For the text-containing cell, return its midpoint in (x, y) coordinate format. 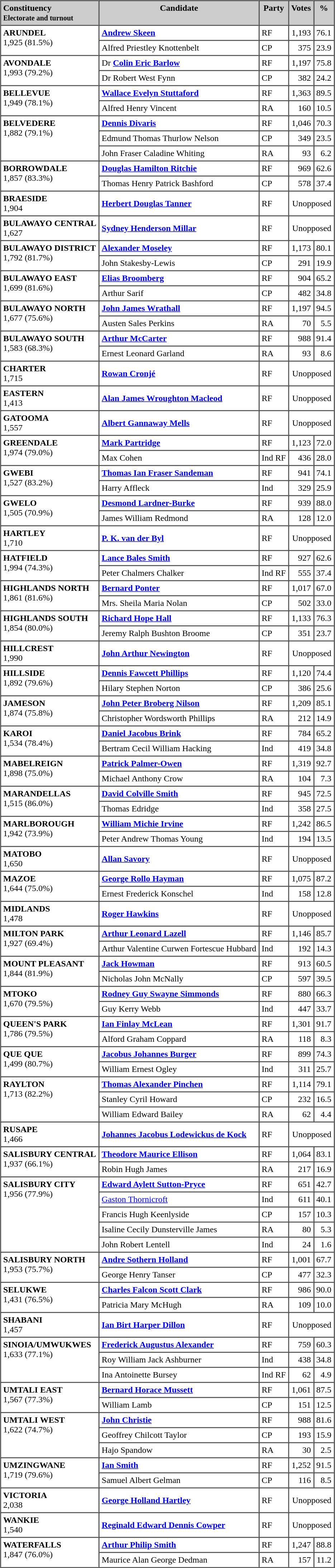
436 (301, 458)
291 (301, 263)
MARANDELLAS1,515 (86.0%) (50, 801)
Arthur Philip Smith (179, 1545)
Albert Gannaway Mells (179, 423)
Alfred Priestley Knottenbelt (179, 48)
Dr Robert West Fynn (179, 78)
76.3 (324, 618)
Alan James Wroughton Macleod (179, 398)
John James Wrathall (179, 308)
Max Cohen (179, 458)
William Michie Irvine (179, 824)
BULAWAYO NORTH1,677 (75.6%) (50, 316)
BULAWAYO EAST1,699 (81.6%) (50, 286)
70 (301, 323)
P. K. van der Byl (179, 538)
72.0 (324, 443)
1,173 (301, 248)
386 (301, 688)
4.4 (324, 1115)
42.7 (324, 1184)
8.3 (324, 1039)
Thomas Alexander Pinchen (179, 1084)
555 (301, 573)
7.3 (324, 779)
Lance Bales Smith (179, 558)
6.2 (324, 153)
16.5 (324, 1100)
10.5 (324, 108)
1,301 (301, 1024)
Mark Partridge (179, 443)
351 (301, 633)
Arthur Valentine Curwen Fortescue Hubbard (179, 949)
Geoffrey Chilcott Taylor (179, 1435)
88.8 (324, 1545)
Daniel Jacobus Brink (179, 734)
118 (301, 1039)
BELLEVUE1,949 (78.1%) (50, 100)
27.5 (324, 809)
Thomas Henry Patrick Bashford (179, 183)
33.0 (324, 603)
Roger Hawkins (179, 913)
Dennis Divaris (179, 123)
90.0 (324, 1290)
Stanley Cyril Howard (179, 1100)
SHABANI1,457 (50, 1324)
80.1 (324, 248)
1,017 (301, 588)
Allan Savory (179, 859)
HILLSIDE1,892 (79.6%) (50, 681)
11.2 (324, 1560)
24 (301, 1244)
85.7 (324, 934)
1,319 (301, 764)
19.9 (324, 263)
24.2 (324, 78)
1,001 (301, 1259)
74.3 (324, 1054)
194 (301, 839)
10.3 (324, 1214)
BORROWDALE1,857 (83.3%) (50, 176)
23.9 (324, 48)
JAMESON1,874 (75.8%) (50, 711)
1,114 (301, 1084)
8.5 (324, 1480)
1,075 (301, 879)
Isaline Cecily Dunsterville James (179, 1229)
913 (301, 964)
William Lamb (179, 1405)
4.9 (324, 1375)
Andrew Skeen (179, 33)
WATERFALLS1,847 (76.0%) (50, 1553)
HILLCREST1,990 (50, 653)
MILTON PARK1,927 (69.4%) (50, 941)
MABELREIGN1,898 (75.0%) (50, 771)
1,064 (301, 1154)
482 (301, 293)
Patrick Palmer-Owen (179, 764)
GATOOMA1,557 (50, 423)
128 (301, 518)
Reginald Edward Dennis Cowper (179, 1525)
212 (301, 719)
William Edward Bailey (179, 1115)
104 (301, 779)
SALISBURY NORTH1,953 (75.7%) (50, 1267)
MTOKO1,670 (79.5%) (50, 1002)
Thomas Ian Fraser Sandeman (179, 473)
HATFIELD1,994 (74.3%) (50, 565)
GWELO1,505 (70.9%) (50, 511)
5.3 (324, 1229)
349 (301, 138)
Robin Hugh James (179, 1169)
Francis Hugh Keenlyside (179, 1214)
MAZOE1,644 (75.0%) (50, 886)
Elias Broomberg (179, 278)
BULAWAYO CENTRAL1,627 (50, 228)
QUEEN'S PARK1,786 (79.5%) (50, 1032)
Edward Aylett Sutton-Pryce (179, 1184)
Rowan Cronjé (179, 373)
578 (301, 183)
% (324, 13)
Theodore Maurice Ellison (179, 1154)
GREENDALE1,974 (79.0%) (50, 451)
Nicholas John McNally (179, 979)
George Henry Tanser (179, 1275)
1,046 (301, 123)
Peter Chalmers Chalker (179, 573)
33.7 (324, 1009)
Ian Smith (179, 1465)
12.0 (324, 518)
25.7 (324, 1069)
67.0 (324, 588)
88.0 (324, 503)
30 (301, 1450)
193 (301, 1435)
Sydney Henderson Millar (179, 228)
VICTORIA2,038 (50, 1500)
Mrs. Sheila Maria Nolan (179, 603)
Gaston Thornicroft (179, 1199)
Herbert Douglas Tanner (179, 203)
382 (301, 78)
160 (301, 108)
597 (301, 979)
EASTERN1,413 (50, 398)
899 (301, 1054)
14.3 (324, 949)
116 (301, 1480)
969 (301, 168)
1,209 (301, 703)
60.5 (324, 964)
1.6 (324, 1244)
Alexander Moseley (179, 248)
HIGHLANDS SOUTH1,854 (80.0%) (50, 626)
RAYLTON1,713 (82.2%) (50, 1100)
14.9 (324, 719)
Charles Falcon Scott Clark (179, 1290)
8.6 (324, 353)
ARUNDEL1,925 (81.5%) (50, 40)
Dr Colin Eric Barlow (179, 63)
QUE QUE1,499 (80.7%) (50, 1062)
Alford Graham Coppard (179, 1039)
Samuel Albert Gelman (179, 1480)
12.8 (324, 894)
Arthur McCarter (179, 338)
UMZINGWANE1,719 (79.6%) (50, 1473)
1,193 (301, 33)
Ernest Frederick Konschel (179, 894)
15.9 (324, 1435)
John Stakesby-Lewis (179, 263)
Jacobus Johannes Burger (179, 1054)
945 (301, 794)
72.5 (324, 794)
MIDLANDS1,478 (50, 913)
79.1 (324, 1084)
HARTLEY1,710 (50, 538)
83.1 (324, 1154)
10.0 (324, 1305)
AVONDALE1,993 (79.2%) (50, 70)
23.7 (324, 633)
70.3 (324, 123)
SINOIA/UMWUKWES1,633 (77.1%) (50, 1360)
5.5 (324, 323)
CHARTER1,715 (50, 373)
23.5 (324, 138)
939 (301, 503)
Hilary Stephen Norton (179, 688)
447 (301, 1009)
James William Redmond (179, 518)
Desmond Lardner-Burke (179, 503)
329 (301, 488)
375 (301, 48)
David Colville Smith (179, 794)
784 (301, 734)
67.7 (324, 1259)
502 (301, 603)
Ernest Leonard Garland (179, 353)
85.1 (324, 703)
16.9 (324, 1169)
Candidate (179, 13)
25.6 (324, 688)
419 (301, 749)
880 (301, 994)
Peter Andrew Thomas Young (179, 839)
Harry Affleck (179, 488)
1,242 (301, 824)
Austen Sales Perkins (179, 323)
86.5 (324, 824)
232 (301, 1100)
1,247 (301, 1545)
MOUNT PLEASANT1,844 (81.9%) (50, 971)
HIGHLANDS NORTH1,861 (81.6%) (50, 595)
311 (301, 1069)
Thomas Edridge (179, 809)
Bernard Horace Mussett (179, 1390)
80 (301, 1229)
UMTALI EAST1,567 (77.3%) (50, 1398)
904 (301, 278)
1,252 (301, 1465)
358 (301, 809)
1,123 (301, 443)
81.6 (324, 1420)
RUSAPE1,466 (50, 1134)
74.1 (324, 473)
Wallace Evelyn Stuttaford (179, 93)
Arthur Sarif (179, 293)
1,133 (301, 618)
60.3 (324, 1345)
611 (301, 1199)
92.7 (324, 764)
12.5 (324, 1405)
75.8 (324, 63)
39.5 (324, 979)
91.4 (324, 338)
Rodney Guy Swayne Simmonds (179, 994)
1,061 (301, 1390)
John Peter Broberg Nilson (179, 703)
BULAWAYO SOUTH1,583 (68.3%) (50, 346)
2.5 (324, 1450)
109 (301, 1305)
151 (301, 1405)
Edmund Thomas Thurlow Nelson (179, 138)
32.3 (324, 1275)
John Robert Lentell (179, 1244)
Ian Finlay McLean (179, 1024)
158 (301, 894)
Richard Hope Hall (179, 618)
Christopher Wordsworth Phillips (179, 719)
89.5 (324, 93)
Arthur Leonard Lazell (179, 934)
76.1 (324, 33)
ConstituencyElectorate and turnout (50, 13)
Frederick Augustus Alexander (179, 1345)
Hajo Spandow (179, 1450)
Guy Kerry Webb (179, 1009)
927 (301, 558)
28.0 (324, 458)
Bernard Ponter (179, 588)
87.5 (324, 1390)
BELVEDERE1,882 (79.1%) (50, 138)
217 (301, 1169)
91.5 (324, 1465)
Party (274, 13)
BULAWAYO DISTRICT1,792 (81.7%) (50, 255)
986 (301, 1290)
941 (301, 473)
SELUKWE1,431 (76.5%) (50, 1297)
651 (301, 1184)
BRAESIDE1,904 (50, 203)
WANKIE1,540 (50, 1525)
74.4 (324, 673)
MARLBOROUGH1,942 (73.9%) (50, 832)
Roy William Jack Ashburner (179, 1360)
Andre Sothern Holland (179, 1259)
UMTALI WEST1,622 (74.7%) (50, 1435)
Johannes Jacobus Lodewickus de Kock (179, 1134)
192 (301, 949)
94.5 (324, 308)
1,146 (301, 934)
KAROI1,534 (78.4%) (50, 741)
Jeremy Ralph Bushton Broome (179, 633)
Douglas Hamilton Ritchie (179, 168)
Ian Birt Harper Dillon (179, 1324)
13.5 (324, 839)
759 (301, 1345)
66.3 (324, 994)
40.1 (324, 1199)
John Arthur Newington (179, 653)
Jack Howman (179, 964)
SALISBURY CITY1,956 (77.9%) (50, 1214)
Maurice Alan George Dedman (179, 1560)
1,363 (301, 93)
438 (301, 1360)
John Christie (179, 1420)
91.7 (324, 1024)
87.2 (324, 879)
Patricia Mary McHugh (179, 1305)
25.9 (324, 488)
George Holland Hartley (179, 1500)
GWEBI1,527 (83.2%) (50, 481)
477 (301, 1275)
Michael Anthony Crow (179, 779)
Ina Antoinette Bursey (179, 1375)
1,120 (301, 673)
MATOBO1,650 (50, 859)
Alfred Henry Vincent (179, 108)
Bertram Cecil William Hacking (179, 749)
Dennis Fawcett Phillips (179, 673)
SALISBURY CENTRAL1,937 (66.1%) (50, 1162)
William Ernest Ogley (179, 1069)
Votes (301, 13)
John Fraser Caladine Whiting (179, 153)
George Rollo Hayman (179, 879)
